Detect which cell encompasses the target text, then output its [X, Y] center coordinate. 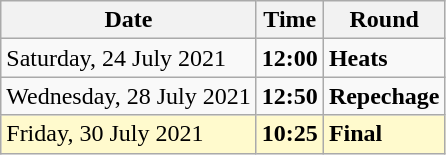
12:00 [290, 58]
Time [290, 20]
Date [129, 20]
Heats [384, 58]
Wednesday, 28 July 2021 [129, 96]
Saturday, 24 July 2021 [129, 58]
Round [384, 20]
Friday, 30 July 2021 [129, 134]
Repechage [384, 96]
12:50 [290, 96]
Final [384, 134]
10:25 [290, 134]
